Return [x, y] of the center of cell containing provided text 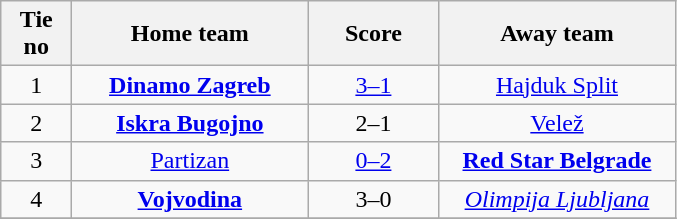
2 [36, 123]
Olimpija Ljubljana [557, 199]
4 [36, 199]
2–1 [374, 123]
1 [36, 85]
Vojvodina [190, 199]
Red Star Belgrade [557, 161]
3 [36, 161]
Away team [557, 34]
3–0 [374, 199]
Hajduk Split [557, 85]
Home team [190, 34]
Iskra Bugojno [190, 123]
3–1 [374, 85]
Tie no [36, 34]
Partizan [190, 161]
Dinamo Zagreb [190, 85]
Velež [557, 123]
0–2 [374, 161]
Score [374, 34]
